Pinpoint the cell where the given text exists, returning its [X, Y] midpoint coordinate. 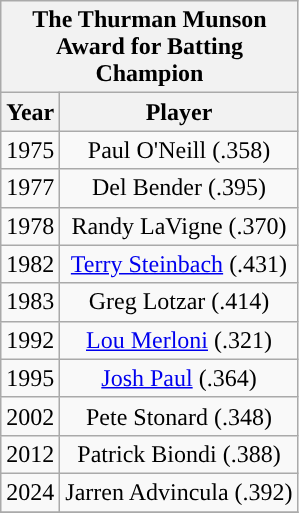
Josh Paul (.364) [179, 378]
Lou Merloni (.321) [179, 340]
Del Bender (.395) [179, 188]
1975 [30, 150]
Paul O'Neill (.358) [179, 150]
1977 [30, 188]
Terry Steinbach (.431) [179, 264]
1978 [30, 226]
Jarren Advincula (.392) [179, 492]
1992 [30, 340]
1983 [30, 302]
1982 [30, 264]
The Thurman Munson Award for Batting Champion [150, 47]
Player [179, 112]
Randy LaVigne (.370) [179, 226]
Greg Lotzar (.414) [179, 302]
2012 [30, 454]
Year [30, 112]
1995 [30, 378]
2024 [30, 492]
Pete Stonard (.348) [179, 416]
Patrick Biondi (.388) [179, 454]
2002 [30, 416]
